Identify which cell holds the provided text, then report its (X, Y) central coordinate. 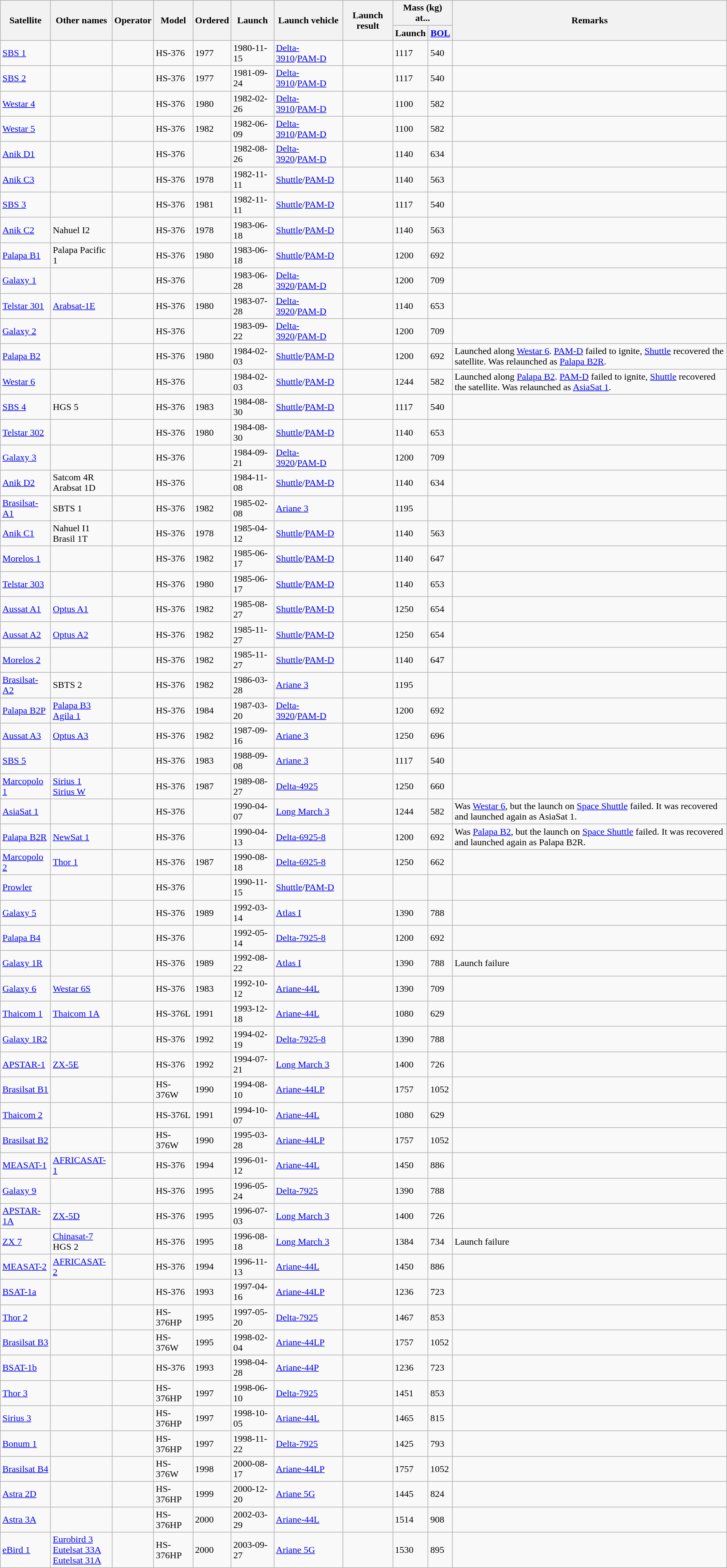
Telstar 302 (26, 432)
2003-09-27 (252, 1550)
1996-08-18 (252, 1241)
BSAT-1a (26, 1292)
Ordered (212, 20)
SBTS 2 (81, 685)
Optus A2 (81, 634)
Westar 6S (81, 989)
ZX-5D (81, 1216)
Optus A1 (81, 609)
Telstar 301 (26, 305)
Palapa B3Agila 1 (81, 710)
1992-08-22 (252, 963)
1990-04-13 (252, 837)
ZX-5E (81, 1064)
AFRICASAT-1 (81, 1166)
1985-08-27 (252, 609)
1997-05-20 (252, 1317)
Galaxy 1 (26, 281)
1996-01-12 (252, 1166)
Brasilsat-A1 (26, 508)
Optus A3 (81, 736)
Thaicom 2 (26, 1115)
Palapa B2P (26, 710)
Galaxy 6 (26, 989)
734 (440, 1241)
1996-11-13 (252, 1267)
Launch vehicle (308, 20)
1425 (410, 1443)
662 (440, 862)
1994-02-19 (252, 1039)
Bonum 1 (26, 1443)
1984 (212, 710)
Thaicom 1A (81, 1013)
1980-11-15 (252, 53)
Sirius 3 (26, 1418)
1994-10-07 (252, 1115)
Galaxy 5 (26, 912)
1993-12-18 (252, 1013)
1994-08-10 (252, 1090)
Anik C3 (26, 180)
1998-02-04 (252, 1342)
Thaicom 1 (26, 1013)
Anik D1 (26, 154)
NewSat 1 (81, 837)
1992-05-14 (252, 938)
Marcopolo 1 (26, 787)
1990-08-18 (252, 862)
Sirius 1Sirius W (81, 787)
SBS 3 (26, 204)
Astra 3A (26, 1519)
1996-05-24 (252, 1191)
1998-04-28 (252, 1368)
Galaxy 1R2 (26, 1039)
Anik D2 (26, 483)
AsiaSat 1 (26, 811)
Brasilsat B3 (26, 1342)
Palapa B1 (26, 255)
Model (173, 20)
1995-03-28 (252, 1140)
1982-02-26 (252, 103)
APSTAR-1 (26, 1064)
1990-04-07 (252, 811)
Brasilsat B1 (26, 1090)
Nahuel I1Brasil 1T (81, 533)
HGS 5 (81, 407)
1992-10-12 (252, 989)
696 (440, 736)
Brasilsat B2 (26, 1140)
Westar 4 (26, 103)
Thor 1 (81, 862)
Marcopolo 2 (26, 862)
Galaxy 3 (26, 458)
1984-11-08 (252, 483)
Morelos 2 (26, 660)
1985-04-12 (252, 533)
eBird 1 (26, 1550)
1982-06-09 (252, 129)
Was Westar 6, but the launch on Space Shuttle failed. It was recovered and launched again as AsiaSat 1. (590, 811)
Brasilsat B4 (26, 1469)
Anik C2 (26, 230)
1384 (410, 1241)
1981 (212, 204)
Ariane-44P (308, 1368)
Remarks (590, 20)
1998-06-10 (252, 1393)
Palapa B2R (26, 837)
1451 (410, 1393)
1982-08-26 (252, 154)
SBS 5 (26, 761)
1514 (410, 1519)
1983-07-28 (252, 305)
1530 (410, 1550)
908 (440, 1519)
1996-07-03 (252, 1216)
Prowler (26, 888)
Palapa Pacific 1 (81, 255)
BSAT-1b (26, 1368)
1999 (212, 1494)
Aussat A3 (26, 736)
Arabsat-1E (81, 305)
824 (440, 1494)
660 (440, 787)
1983-06-28 (252, 281)
Chinasat-7HGS 2 (81, 1241)
1465 (410, 1418)
2000-08-17 (252, 1469)
1985-02-08 (252, 508)
Westar 6 (26, 382)
Launch result (368, 20)
Thor 3 (26, 1393)
1992-03-14 (252, 912)
895 (440, 1550)
1998-10-05 (252, 1418)
APSTAR-1A (26, 1216)
Aussat A2 (26, 634)
1984-09-21 (252, 458)
1994-07-21 (252, 1064)
Astra 2D (26, 1494)
Satellite (26, 20)
MEASAT-2 (26, 1267)
Eurobird 3Eutelsat 33AEutelsat 31A (81, 1550)
Galaxy 9 (26, 1191)
Launched along Westar 6. PAM-D failed to ignite, Shuttle recovered the satellite. Was relaunched as Palapa B2R. (590, 357)
1990-11-15 (252, 888)
BOL (440, 33)
AFRICASAT-2 (81, 1267)
793 (440, 1443)
1998-11-22 (252, 1443)
ZX 7 (26, 1241)
SBS 1 (26, 53)
2000-12-20 (252, 1494)
Delta-4925 (308, 787)
1987-09-16 (252, 736)
Galaxy 2 (26, 331)
Other names (81, 20)
Palapa B4 (26, 938)
1986-03-28 (252, 685)
Launched along Palapa B2. PAM-D failed to ignite, Shuttle recovered the satellite. Was relaunched as AsiaSat 1. (590, 382)
1988-09-08 (252, 761)
Was Palapa B2, but the launch on Space Shuttle failed. It was recovered and launched again as Palapa B2R. (590, 837)
1998 (212, 1469)
SBS 2 (26, 78)
2002-03-29 (252, 1519)
SBTS 1 (81, 508)
Telstar 303 (26, 584)
Westar 5 (26, 129)
Nahuel I2 (81, 230)
1987-03-20 (252, 710)
Aussat A1 (26, 609)
Satcom 4RArabsat 1D (81, 483)
Mass (kg) at... (423, 13)
MEASAT-1 (26, 1166)
Thor 2 (26, 1317)
SBS 4 (26, 407)
Operator (133, 20)
1989-08-27 (252, 787)
Palapa B2 (26, 357)
Morelos 1 (26, 559)
1983-09-22 (252, 331)
1997-04-16 (252, 1292)
1467 (410, 1317)
815 (440, 1418)
1445 (410, 1494)
Anik C1 (26, 533)
1981-09-24 (252, 78)
Galaxy 1R (26, 963)
Brasilsat-A2 (26, 685)
